Return the [X, Y] coordinate for the center point of the cell that contains the specified text.  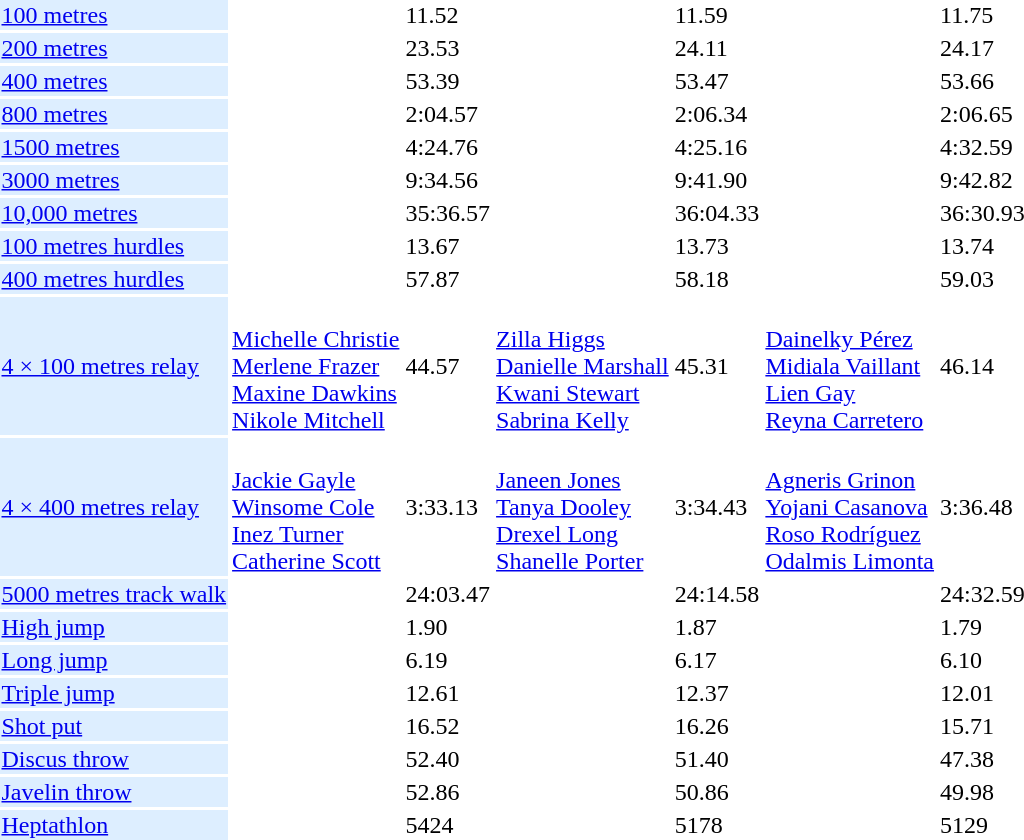
400 metres [114, 81]
1.87 [717, 627]
Janeen JonesTanya DooleyDrexel LongShanelle Porter [583, 507]
51.40 [717, 759]
Dainelky PérezMidiala VaillantLien GayReyna Carretero [850, 366]
3000 metres [114, 180]
24:14.58 [717, 594]
35:36.57 [448, 213]
53.39 [448, 81]
52.86 [448, 792]
2:06.34 [717, 114]
Long jump [114, 660]
36:04.33 [717, 213]
200 metres [114, 48]
11.59 [717, 15]
11.52 [448, 15]
13.67 [448, 246]
4 × 100 metres relay [114, 366]
Heptathlon [114, 825]
4 × 400 metres relay [114, 507]
58.18 [717, 279]
52.40 [448, 759]
10,000 metres [114, 213]
Shot put [114, 726]
1500 metres [114, 147]
100 metres hurdles [114, 246]
24:03.47 [448, 594]
45.31 [717, 366]
13.73 [717, 246]
Zilla HiggsDanielle MarshallKwani StewartSabrina Kelly [583, 366]
6.19 [448, 660]
High jump [114, 627]
100 metres [114, 15]
6.17 [717, 660]
16.52 [448, 726]
12.37 [717, 693]
2:04.57 [448, 114]
24.11 [717, 48]
800 metres [114, 114]
Discus throw [114, 759]
4:24.76 [448, 147]
3:33.13 [448, 507]
Agneris GrinonYojani CasanovaRoso RodríguezOdalmis Limonta [850, 507]
Michelle ChristieMerlene FrazerMaxine DawkinsNikole Mitchell [316, 366]
5424 [448, 825]
9:41.90 [717, 180]
44.57 [448, 366]
Triple jump [114, 693]
50.86 [717, 792]
1.90 [448, 627]
Javelin throw [114, 792]
Jackie GayleWinsome ColeInez TurnerCatherine Scott [316, 507]
3:34.43 [717, 507]
5178 [717, 825]
9:34.56 [448, 180]
5000 metres track walk [114, 594]
57.87 [448, 279]
16.26 [717, 726]
400 metres hurdles [114, 279]
12.61 [448, 693]
53.47 [717, 81]
23.53 [448, 48]
4:25.16 [717, 147]
